Scan for the cell matching the given text and deliver its (X, Y) coordinate at center. 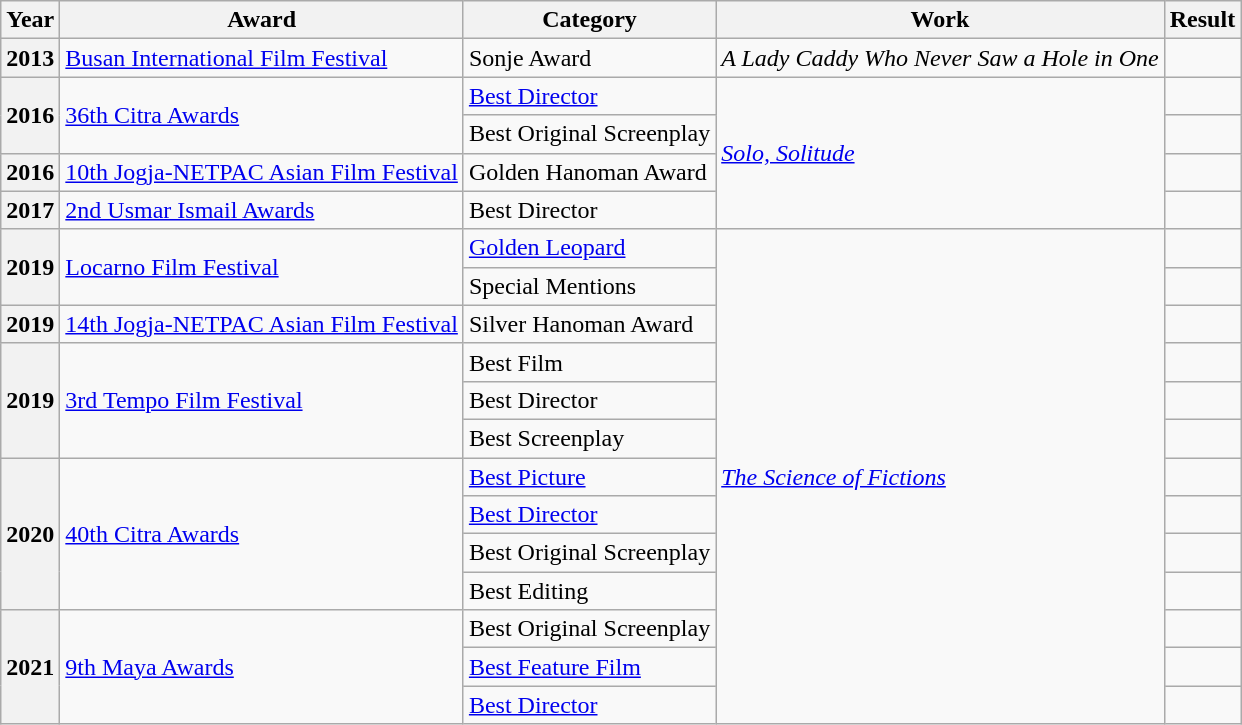
Golden Hanoman Award (589, 172)
Silver Hanoman Award (589, 324)
14th Jogja-NETPAC Asian Film Festival (262, 324)
Best Feature Film (589, 667)
Best Editing (589, 591)
2013 (30, 58)
40th Citra Awards (262, 534)
Work (940, 20)
A Lady Caddy Who Never Saw a Hole in One (940, 58)
2021 (30, 667)
Locarno Film Festival (262, 267)
The Science of Fictions (940, 476)
Best Screenplay (589, 438)
2020 (30, 534)
2017 (30, 210)
Solo, Solitude (940, 153)
10th Jogja-NETPAC Asian Film Festival (262, 172)
Best Picture (589, 477)
Best Film (589, 362)
Award (262, 20)
9th Maya Awards (262, 667)
Category (589, 20)
Golden Leopard (589, 248)
Busan International Film Festival (262, 58)
Result (1202, 20)
2nd Usmar Ismail Awards (262, 210)
Sonje Award (589, 58)
3rd Tempo Film Festival (262, 400)
36th Citra Awards (262, 115)
Year (30, 20)
Special Mentions (589, 286)
